Detect which cell encompasses the target text, then output its [x, y] center coordinate. 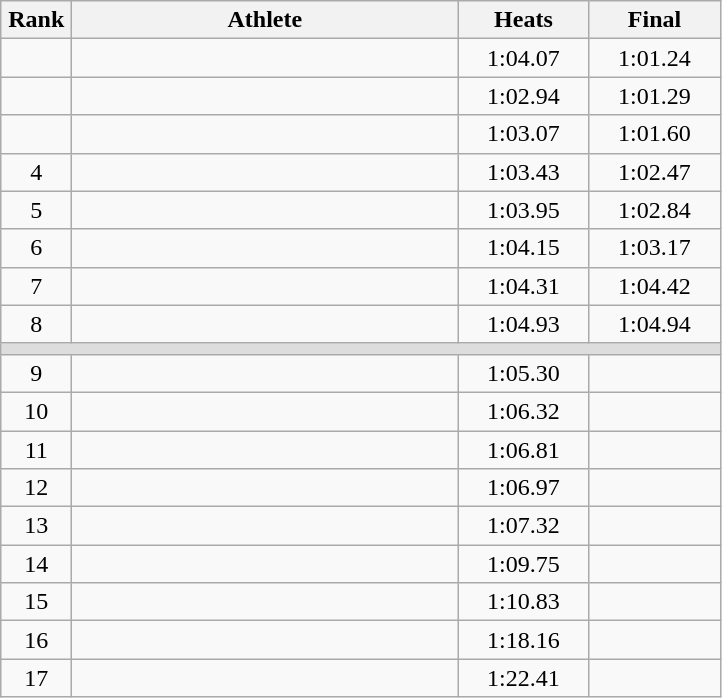
1:01.29 [654, 96]
1:06.81 [524, 449]
6 [36, 248]
1:10.83 [524, 602]
Final [654, 20]
1:04.15 [524, 248]
Rank [36, 20]
1:02.47 [654, 172]
1:03.43 [524, 172]
1:04.94 [654, 324]
Athlete [265, 20]
1:04.31 [524, 286]
15 [36, 602]
1:18.16 [524, 640]
5 [36, 210]
Heats [524, 20]
8 [36, 324]
12 [36, 488]
1:01.24 [654, 58]
1:04.07 [524, 58]
13 [36, 526]
1:03.95 [524, 210]
1:03.17 [654, 248]
10 [36, 411]
1:02.94 [524, 96]
9 [36, 373]
11 [36, 449]
1:02.84 [654, 210]
1:05.30 [524, 373]
1:07.32 [524, 526]
1:22.41 [524, 678]
1:04.42 [654, 286]
1:09.75 [524, 564]
1:01.60 [654, 134]
1:06.32 [524, 411]
1:03.07 [524, 134]
14 [36, 564]
16 [36, 640]
4 [36, 172]
7 [36, 286]
1:04.93 [524, 324]
1:06.97 [524, 488]
17 [36, 678]
